Find where the given text appears and provide that cell's center as (X, Y) coordinate. 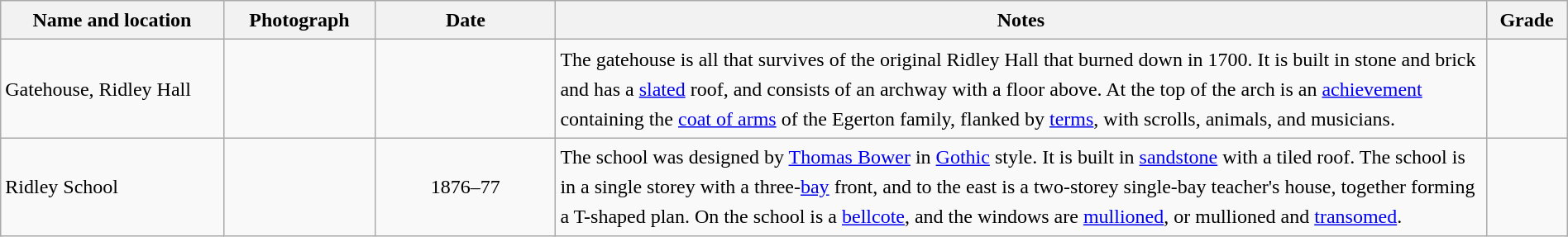
Photograph (299, 20)
1876–77 (466, 187)
Date (466, 20)
Notes (1021, 20)
Grade (1527, 20)
Name and location (112, 20)
Gatehouse, Ridley Hall (112, 89)
Ridley School (112, 187)
